Output the [x, y] coordinate of the center of the cell containing the given text.  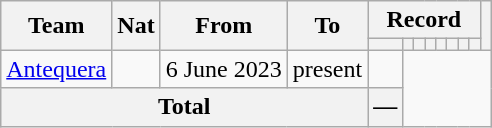
From [224, 26]
Antequera [56, 69]
present [327, 69]
6 June 2023 [224, 69]
Total [184, 107]
Team [56, 26]
Nat [136, 26]
To [327, 26]
— [386, 107]
Record [424, 20]
